Capture the cell that displays the provided text and extract its (X, Y) central coordinate. 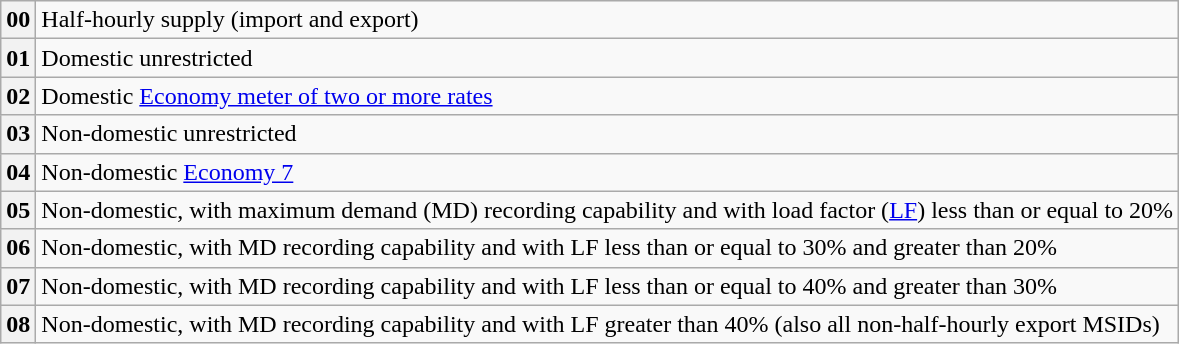
05 (18, 210)
06 (18, 248)
08 (18, 324)
Non-domestic, with MD recording capability and with LF less than or equal to 30% and greater than 20% (608, 248)
07 (18, 286)
04 (18, 172)
Domestic Economy meter of two or more rates (608, 96)
01 (18, 58)
Domestic unrestricted (608, 58)
02 (18, 96)
03 (18, 134)
Non-domestic Economy 7 (608, 172)
Half-hourly supply (import and export) (608, 20)
Non-domestic unrestricted (608, 134)
Non-domestic, with maximum demand (MD) recording capability and with load factor (LF) less than or equal to 20% (608, 210)
Non-domestic, with MD recording capability and with LF greater than 40% (also all non-half-hourly export MSIDs) (608, 324)
Non-domestic, with MD recording capability and with LF less than or equal to 40% and greater than 30% (608, 286)
00 (18, 20)
